Identify which cell holds the provided text, then report its (x, y) central coordinate. 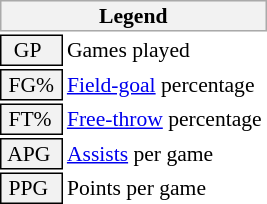
Free-throw percentage (166, 120)
Points per game (166, 188)
FT% (31, 120)
Legend (134, 16)
Field-goal percentage (166, 85)
Assists per game (166, 154)
Games played (166, 50)
APG (31, 154)
GP (31, 50)
FG% (31, 85)
PPG (31, 188)
